Extract the (X, Y) coordinate from the center of the cell holding the provided text.  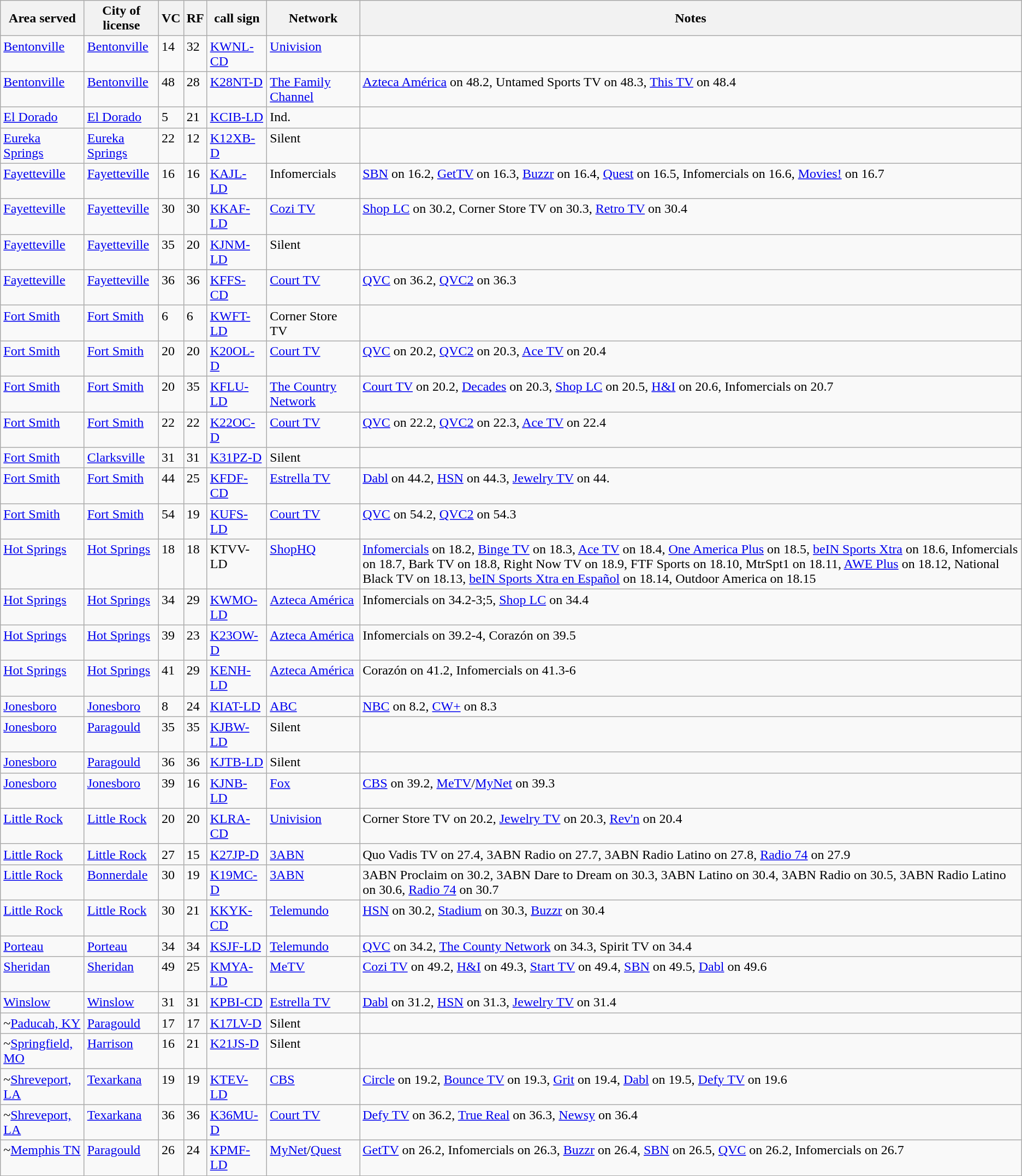
48 (171, 89)
K12XB-D (237, 145)
5 (171, 117)
KKYK-CD (237, 918)
Corazón on 41.2, Infomercials on 41.3-6 (691, 678)
27 (171, 854)
K17LV-D (237, 1023)
Corner Store TV on 20.2, Jewelry TV on 20.3, Rev'n on 20.4 (691, 826)
K23OW-D (237, 643)
Infomercials on 39.2-4, Corazón on 39.5 (691, 643)
Quo Vadis TV on 27.4, 3ABN Radio on 27.7, 3ABN Radio Latino on 27.8, Radio 74 on 27.9 (691, 854)
KFDF-CD (237, 486)
KSJF-LD (237, 946)
Harrison (121, 1051)
KWNL-CD (237, 53)
12 (195, 145)
44 (171, 486)
KJNM-LD (237, 252)
The Family Channel (313, 89)
KWFT-LD (237, 323)
KWMO-LD (237, 607)
K36MU-D (237, 1122)
~Memphis TN (43, 1158)
The Country Network (313, 394)
QVC on 20.2, QVC2 on 20.3, Ace TV on 20.4 (691, 358)
NBC on 8.2, CW+ on 8.3 (691, 706)
Dabl on 31.2, HSN on 31.3, Jewelry TV on 31.4 (691, 1002)
Corner Store TV (313, 323)
CBS (313, 1087)
Clarksville (121, 458)
KPMF-LD (237, 1158)
KLRA-CD (237, 826)
Fox (313, 790)
KJNB-LD (237, 790)
Cozi TV on 49.2, H&I on 49.3, Start TV on 49.4, SBN on 49.5, Dabl on 49.6 (691, 975)
Defy TV on 36.2, True Real on 36.3, Newsy on 36.4 (691, 1122)
KJBW-LD (237, 735)
K27JP-D (237, 854)
54 (171, 522)
23 (195, 643)
K22OC-D (237, 429)
Ind. (313, 117)
Infomercials on 34.2-3;5, Shop LC on 34.4 (691, 607)
Infomercials (313, 181)
Notes (691, 19)
KMYA-LD (237, 975)
Area served (43, 19)
Network (313, 19)
QVC on 34.2, The County Network on 34.3, Spirit TV on 34.4 (691, 946)
HSN on 30.2, Stadium on 30.3, Buzzr on 30.4 (691, 918)
41 (171, 678)
K20OL-D (237, 358)
ABC (313, 706)
KFFS-CD (237, 287)
QVC on 36.2, QVC2 on 36.3 (691, 287)
26 (171, 1158)
KPBI-CD (237, 1002)
MyNet/Quest (313, 1158)
KFLU-LD (237, 394)
QVC on 54.2, QVC2 on 54.3 (691, 522)
Court TV on 20.2, Decades on 20.3, Shop LC on 20.5, H&I on 20.6, Infomercials on 20.7 (691, 394)
Bonnerdale (121, 882)
KTVV-LD (237, 564)
3ABN Proclaim on 30.2, 3ABN Dare to Dream on 30.3, 3ABN Latino on 30.4, 3ABN Radio on 30.5, 3ABN Radio Latino on 30.6, Radio 74 on 30.7 (691, 882)
call sign (237, 19)
RF (195, 19)
KJTB-LD (237, 762)
14 (171, 53)
SBN on 16.2, GetTV on 16.3, Buzzr on 16.4, Quest on 16.5, Infomercials on 16.6, Movies! on 16.7 (691, 181)
~Paducah, KY (43, 1023)
49 (171, 975)
K31PZ-D (237, 458)
KTEV-LD (237, 1087)
K21JS-D (237, 1051)
K28NT-D (237, 89)
KUFS-LD (237, 522)
15 (195, 854)
ShopHQ (313, 564)
Cozi TV (313, 216)
KCIB-LD (237, 117)
KENH-LD (237, 678)
Azteca América on 48.2, Untamed Sports TV on 48.3, This TV on 48.4 (691, 89)
32 (195, 53)
Shop LC on 30.2, Corner Store TV on 30.3, Retro TV on 30.4 (691, 216)
QVC on 22.2, QVC2 on 22.3, Ace TV on 22.4 (691, 429)
Dabl on 44.2, HSN on 44.3, Jewelry TV on 44. (691, 486)
KAJL-LD (237, 181)
CBS on 39.2, MeTV/MyNet on 39.3 (691, 790)
~Springfield, MO (43, 1051)
Circle on 19.2, Bounce TV on 19.3, Grit on 19.4, Dabl on 19.5, Defy TV on 19.6 (691, 1087)
GetTV on 26.2, Infomercials on 26.3, Buzzr on 26.4, SBN on 26.5, QVC on 26.2, Infomercials on 26.7 (691, 1158)
28 (195, 89)
8 (171, 706)
VC (171, 19)
KIAT-LD (237, 706)
MeTV (313, 975)
KKAF-LD (237, 216)
City of license (121, 19)
K19MC-D (237, 882)
